For the text-containing cell, return its midpoint in (X, Y) coordinate format. 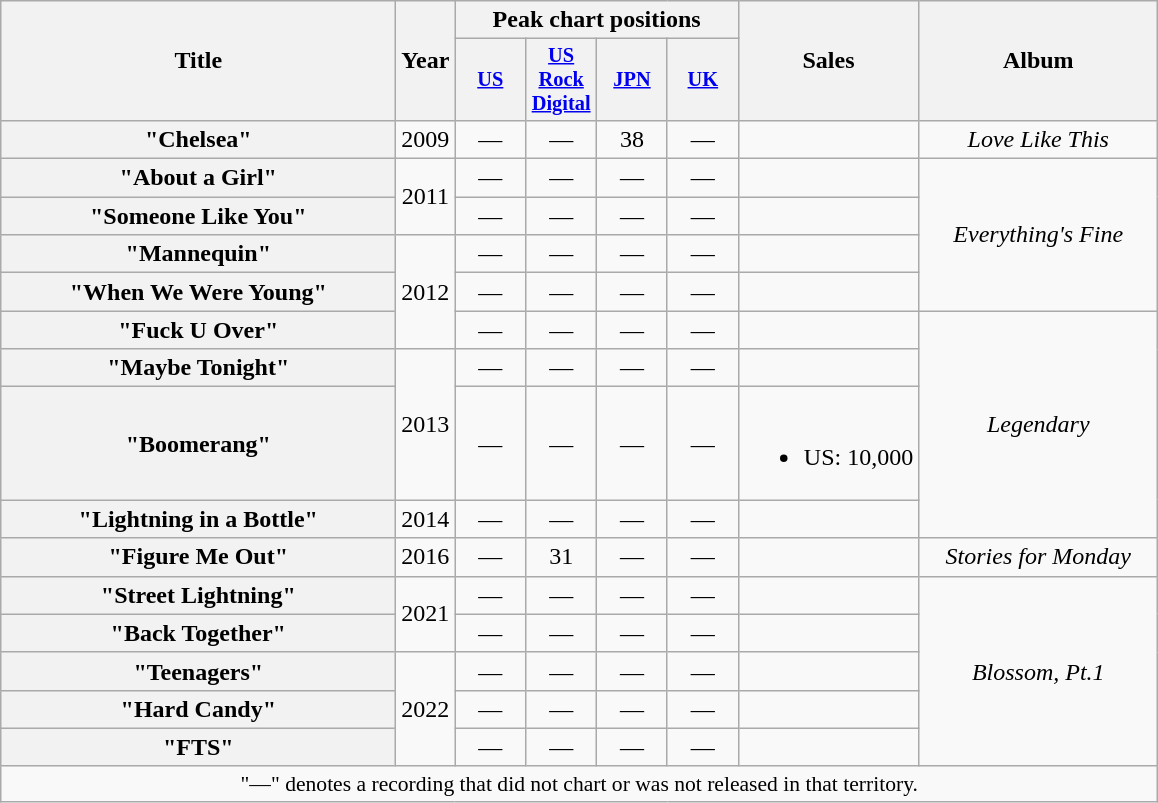
"Teenagers" (198, 671)
2014 (426, 519)
"Someone Like You" (198, 216)
2022 (426, 709)
"Lightning in a Bottle" (198, 519)
"About a Girl" (198, 178)
US Rock Digital (562, 80)
"Mannequin" (198, 254)
Sales (828, 61)
UK (702, 80)
2009 (426, 139)
Legendary (1038, 424)
2012 (426, 292)
2016 (426, 557)
2013 (426, 424)
Title (198, 61)
Peak chart positions (596, 20)
Album (1038, 61)
"When We Were Young" (198, 292)
Love Like This (1038, 139)
Everything's Fine (1038, 235)
JPN (632, 80)
38 (632, 139)
US (490, 80)
US: 10,000 (828, 444)
"Street Lightning" (198, 595)
2011 (426, 197)
"FTS" (198, 747)
Year (426, 61)
"—" denotes a recording that did not chart or was not released in that territory. (580, 784)
"Boomerang" (198, 444)
"Maybe Tonight" (198, 368)
Blossom, Pt.1 (1038, 671)
2021 (426, 614)
"Fuck U Over" (198, 330)
"Chelsea" (198, 139)
"Figure Me Out" (198, 557)
"Back Together" (198, 633)
"Hard Candy" (198, 709)
Stories for Monday (1038, 557)
31 (562, 557)
